Return [x, y] of the center of cell containing provided text 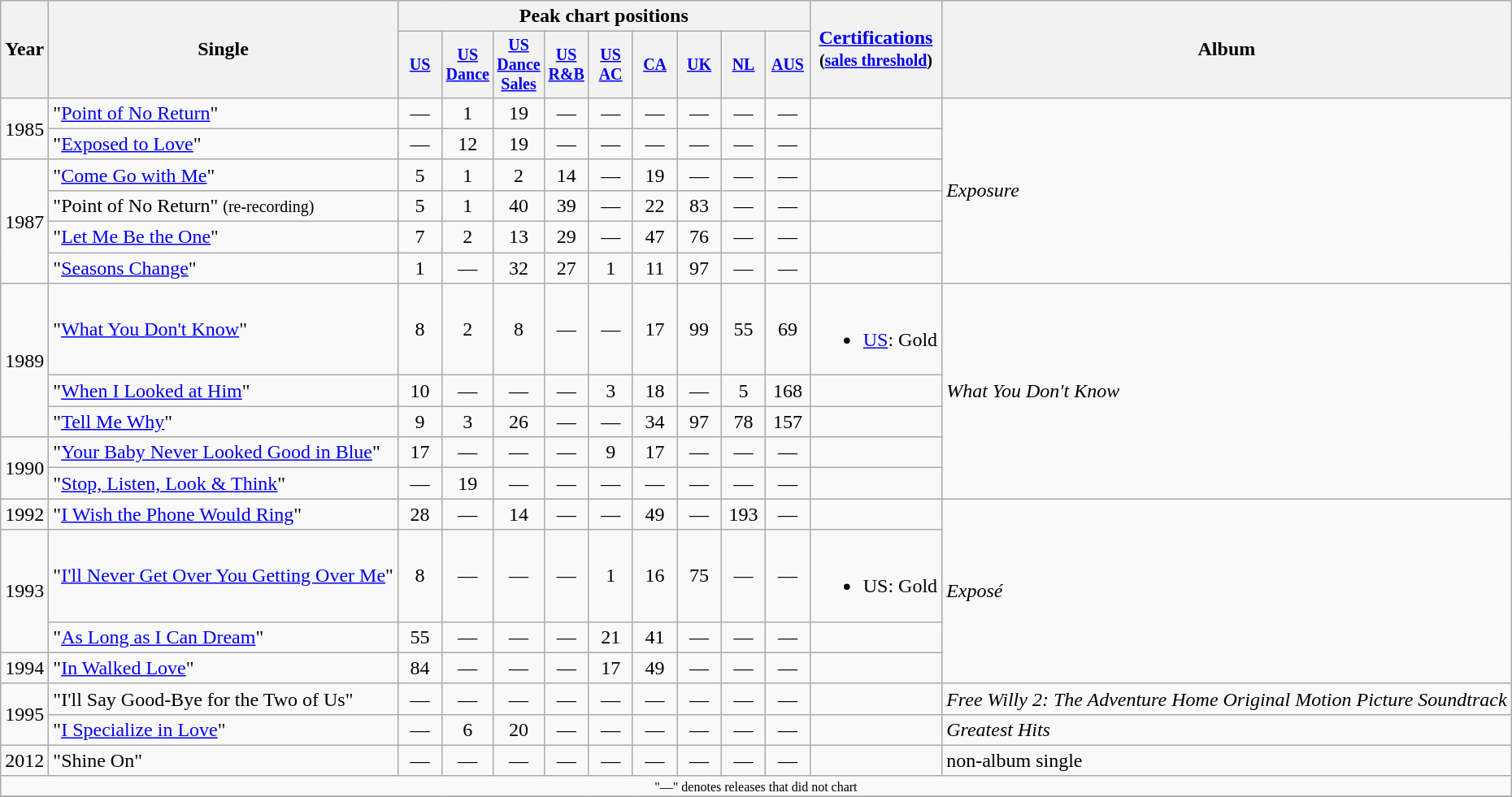
"I'll Say Good-Bye for the Two of Us" [224, 699]
1992 [24, 514]
"Seasons Change" [224, 268]
US Dance Sales [519, 65]
Exposé [1227, 591]
1993 [24, 591]
2012 [24, 760]
1985 [24, 128]
16 [654, 575]
"I Specialize in Love" [224, 730]
CA [654, 65]
non-album single [1227, 760]
NL [743, 65]
US [419, 65]
"Shine On" [224, 760]
28 [419, 514]
"Tell Me Why" [224, 422]
Greatest Hits [1227, 730]
29 [566, 237]
"—" denotes releases that did not chart [756, 786]
"As Long as I Can Dream" [224, 637]
Peak chart positions [603, 16]
20 [519, 730]
12 [468, 144]
Free Willy 2: The Adventure Home Original Motion Picture Soundtrack [1227, 699]
26 [519, 422]
11 [654, 268]
21 [610, 637]
157 [788, 422]
193 [743, 514]
39 [566, 206]
"Point of No Return" [224, 113]
27 [566, 268]
"Let Me Be the One" [224, 237]
84 [419, 668]
Year [24, 50]
99 [699, 330]
18 [654, 391]
1987 [24, 221]
US R&B [566, 65]
10 [419, 391]
"Your Baby Never Looked Good in Blue" [224, 453]
1989 [24, 361]
1995 [24, 714]
Exposure [1227, 190]
1994 [24, 668]
34 [654, 422]
"I'll Never Get Over You Getting Over Me" [224, 575]
"Stop, Listen, Look & Think" [224, 483]
Single [224, 50]
83 [699, 206]
"Point of No Return" (re-recording) [224, 206]
7 [419, 237]
"When I Looked at Him" [224, 391]
"I Wish the Phone Would Ring" [224, 514]
75 [699, 575]
78 [743, 422]
What You Don't Know [1227, 392]
41 [654, 637]
13 [519, 237]
32 [519, 268]
6 [468, 730]
"Exposed to Love" [224, 144]
US AC [610, 65]
Album [1227, 50]
Certifications(sales threshold) [875, 50]
"In Walked Love" [224, 668]
"What You Don't Know" [224, 330]
69 [788, 330]
US Dance [468, 65]
"Come Go with Me" [224, 175]
40 [519, 206]
168 [788, 391]
AUS [788, 65]
UK [699, 65]
22 [654, 206]
47 [654, 237]
1990 [24, 468]
76 [699, 237]
